Detect which cell encompasses the target text, then output its [X, Y] center coordinate. 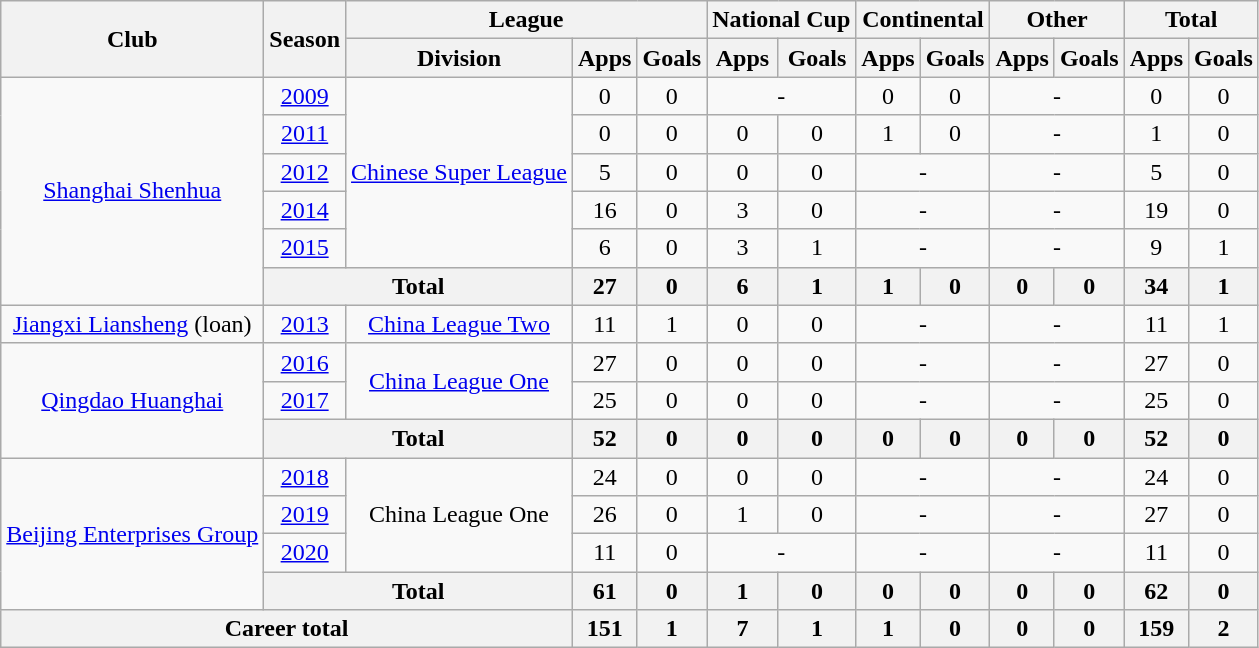
9 [1156, 248]
Season [305, 39]
2014 [305, 210]
2018 [305, 477]
16 [605, 210]
2019 [305, 515]
League [526, 20]
159 [1156, 629]
7 [743, 629]
Beijing Enterprises Group [132, 534]
National Cup [782, 20]
2 [1224, 629]
2009 [305, 96]
2020 [305, 553]
19 [1156, 210]
Other [1057, 20]
Continental [923, 20]
151 [605, 629]
26 [605, 515]
China League Two [460, 324]
Career total [287, 629]
2011 [305, 134]
2017 [305, 400]
Division [460, 58]
2015 [305, 248]
Qingdao Huanghai [132, 400]
2012 [305, 172]
Chinese Super League [460, 172]
Jiangxi Liansheng (loan) [132, 324]
62 [1156, 591]
2013 [305, 324]
Shanghai Shenhua [132, 191]
34 [1156, 286]
2016 [305, 362]
61 [605, 591]
Club [132, 39]
